Detect which cell encompasses the target text, then output its (x, y) center coordinate. 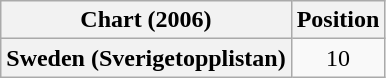
Sweden (Sverigetopplistan) (146, 58)
10 (338, 58)
Chart (2006) (146, 20)
Position (338, 20)
